Return [x, y] of the center of cell containing provided text 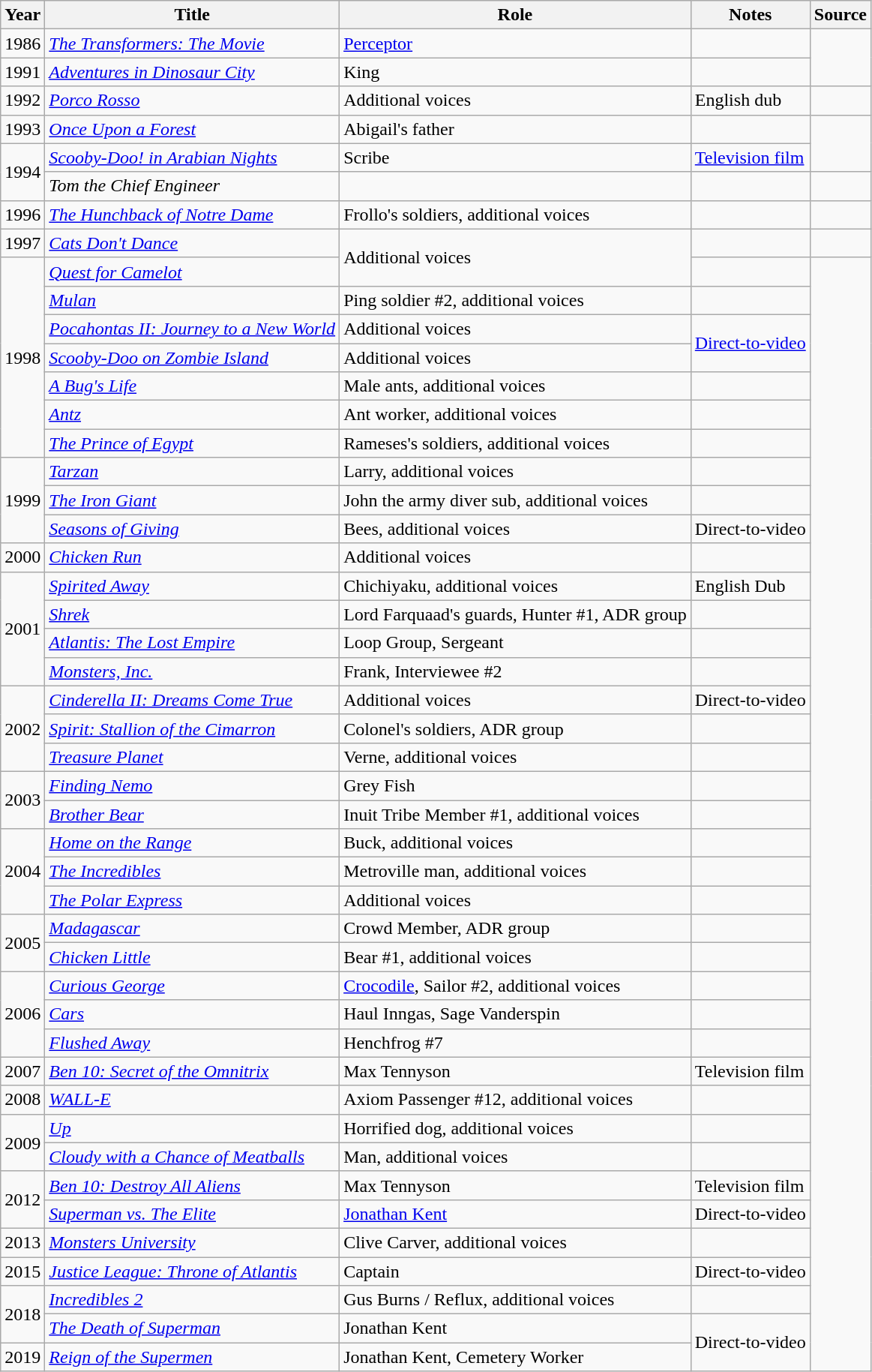
Colonel's soldiers, ADR group [516, 728]
Horrified dog, additional voices [516, 1128]
Perceptor [516, 44]
Henchfrog #7 [516, 1043]
Flushed Away [192, 1043]
2005 [22, 943]
Man, additional voices [516, 1157]
Pocahontas II: Journey to a New World [192, 329]
Superman vs. The Elite [192, 1214]
The Transformers: The Movie [192, 44]
Role [516, 15]
Madagascar [192, 929]
Antz [192, 415]
Frollo's soldiers, additional voices [516, 215]
Haul Inngas, Sage Vanderspin [516, 1014]
The Polar Express [192, 900]
2007 [22, 1071]
Ben 10: Destroy All Aliens [192, 1185]
Lord Farquaad's guards, Hunter #1, ADR group [516, 614]
A Bug's Life [192, 386]
Cats Don't Dance [192, 243]
Mulan [192, 300]
Verne, additional voices [516, 757]
Bees, additional voices [516, 529]
Notes [750, 15]
2008 [22, 1100]
2018 [22, 1314]
English dub [750, 101]
Adventures in Dinosaur City [192, 72]
Scooby-Doo! in Arabian Nights [192, 158]
Crocodile, Sailor #2, additional voices [516, 986]
2019 [22, 1357]
Ben 10: Secret of the Omnitrix [192, 1071]
1996 [22, 215]
Loop Group, Sergeant [516, 643]
Male ants, additional voices [516, 386]
Tarzan [192, 472]
Home on the Range [192, 843]
Frank, Interviewee #2 [516, 671]
Crowd Member, ADR group [516, 929]
Cinderella II: Dreams Come True [192, 700]
Spirited Away [192, 586]
1986 [22, 44]
Reign of the Supermen [192, 1357]
Seasons of Giving [192, 529]
Clive Carver, additional voices [516, 1242]
WALL-E [192, 1100]
Curious George [192, 986]
Monsters, Inc. [192, 671]
The Prince of Egypt [192, 443]
English Dub [750, 586]
2006 [22, 1014]
Buck, additional voices [516, 843]
2001 [22, 629]
Ping soldier #2, additional voices [516, 300]
Chicken Little [192, 957]
Source [840, 15]
Grey Fish [516, 785]
Brother Bear [192, 814]
1997 [22, 243]
Chichiyaku, additional voices [516, 586]
Title [192, 15]
2003 [22, 800]
Incredibles 2 [192, 1300]
Up [192, 1128]
2015 [22, 1271]
Year [22, 15]
Quest for Camelot [192, 272]
Cars [192, 1014]
Cloudy with a Chance of Meatballs [192, 1157]
The Hunchback of Notre Dame [192, 215]
Larry, additional voices [516, 472]
1998 [22, 357]
2004 [22, 872]
1992 [22, 101]
Atlantis: The Lost Empire [192, 643]
Axiom Passenger #12, additional voices [516, 1100]
Ant worker, additional voices [516, 415]
Scribe [516, 158]
Abigail's father [516, 129]
1994 [22, 172]
Tom the Chief Engineer [192, 186]
1993 [22, 129]
2009 [22, 1142]
The Incredibles [192, 872]
Inuit Tribe Member #1, additional voices [516, 814]
Porco Rosso [192, 101]
Spirit: Stallion of the Cimarron [192, 728]
Justice League: Throne of Atlantis [192, 1271]
Gus Burns / Reflux, additional voices [516, 1300]
Jonathan Kent, Cemetery Worker [516, 1357]
John the army diver sub, additional voices [516, 500]
2002 [22, 728]
The Iron Giant [192, 500]
Once Upon a Forest [192, 129]
2000 [22, 557]
Finding Nemo [192, 785]
The Death of Superman [192, 1328]
King [516, 72]
Metroville man, additional voices [516, 872]
Bear #1, additional voices [516, 957]
Rameses's soldiers, additional voices [516, 443]
Scooby-Doo on Zombie Island [192, 358]
2013 [22, 1242]
1999 [22, 500]
Treasure Planet [192, 757]
1991 [22, 72]
Chicken Run [192, 557]
Shrek [192, 614]
Captain [516, 1271]
2012 [22, 1199]
Monsters University [192, 1242]
